Determine the [X, Y] coordinate at the center of the cell enclosing the given text.  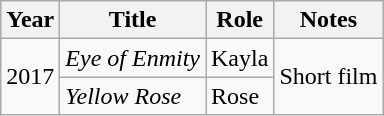
Short film [328, 77]
Year [30, 20]
Notes [328, 20]
Rose [240, 96]
Yellow Rose [133, 96]
Role [240, 20]
Kayla [240, 58]
Eye of Enmity [133, 58]
Title [133, 20]
2017 [30, 77]
